Scan for the cell matching the given text and deliver its (X, Y) coordinate at center. 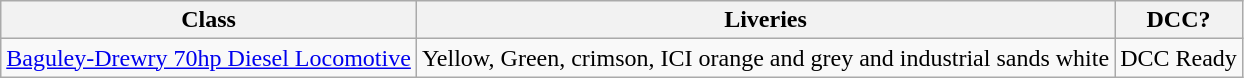
Yellow, Green, crimson, ICI orange and grey and industrial sands white (765, 58)
Liveries (765, 20)
DCC? (1179, 20)
Baguley-Drewry 70hp Diesel Locomotive (209, 58)
Class (209, 20)
DCC Ready (1179, 58)
